Locate the cell with the specified text and output its (X, Y) center coordinate. 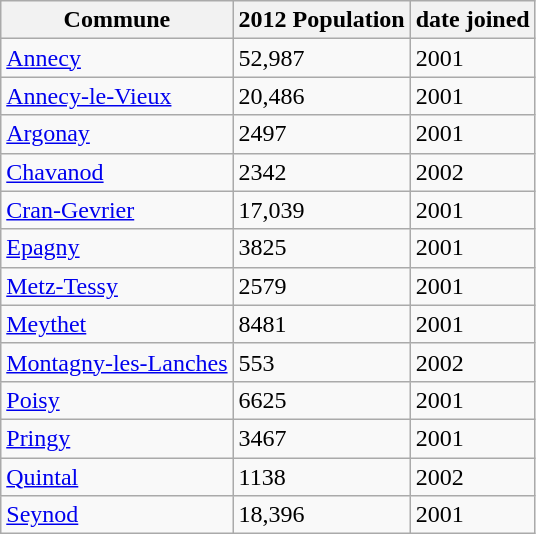
17,039 (322, 210)
Argonay (117, 134)
3467 (322, 438)
2012 Population (322, 20)
2497 (322, 134)
20,486 (322, 96)
Annecy (117, 58)
553 (322, 362)
Montagny-les-Lanches (117, 362)
1138 (322, 477)
6625 (322, 400)
Annecy-le-Vieux (117, 96)
Metz-Tessy (117, 286)
2342 (322, 172)
Epagny (117, 248)
Meythet (117, 324)
Commune (117, 20)
Seynod (117, 515)
Cran-Gevrier (117, 210)
Quintal (117, 477)
Poisy (117, 400)
8481 (322, 324)
3825 (322, 248)
2579 (322, 286)
Pringy (117, 438)
18,396 (322, 515)
date joined (472, 20)
Chavanod (117, 172)
52,987 (322, 58)
